Determine the (x, y) coordinate at the center of the cell enclosing the given text.  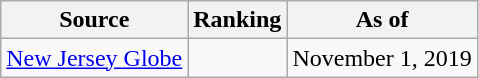
November 1, 2019 (382, 58)
As of (382, 20)
New Jersey Globe (94, 58)
Source (94, 20)
Ranking (238, 20)
